Scan for the cell matching the given text and deliver its [x, y] coordinate at center. 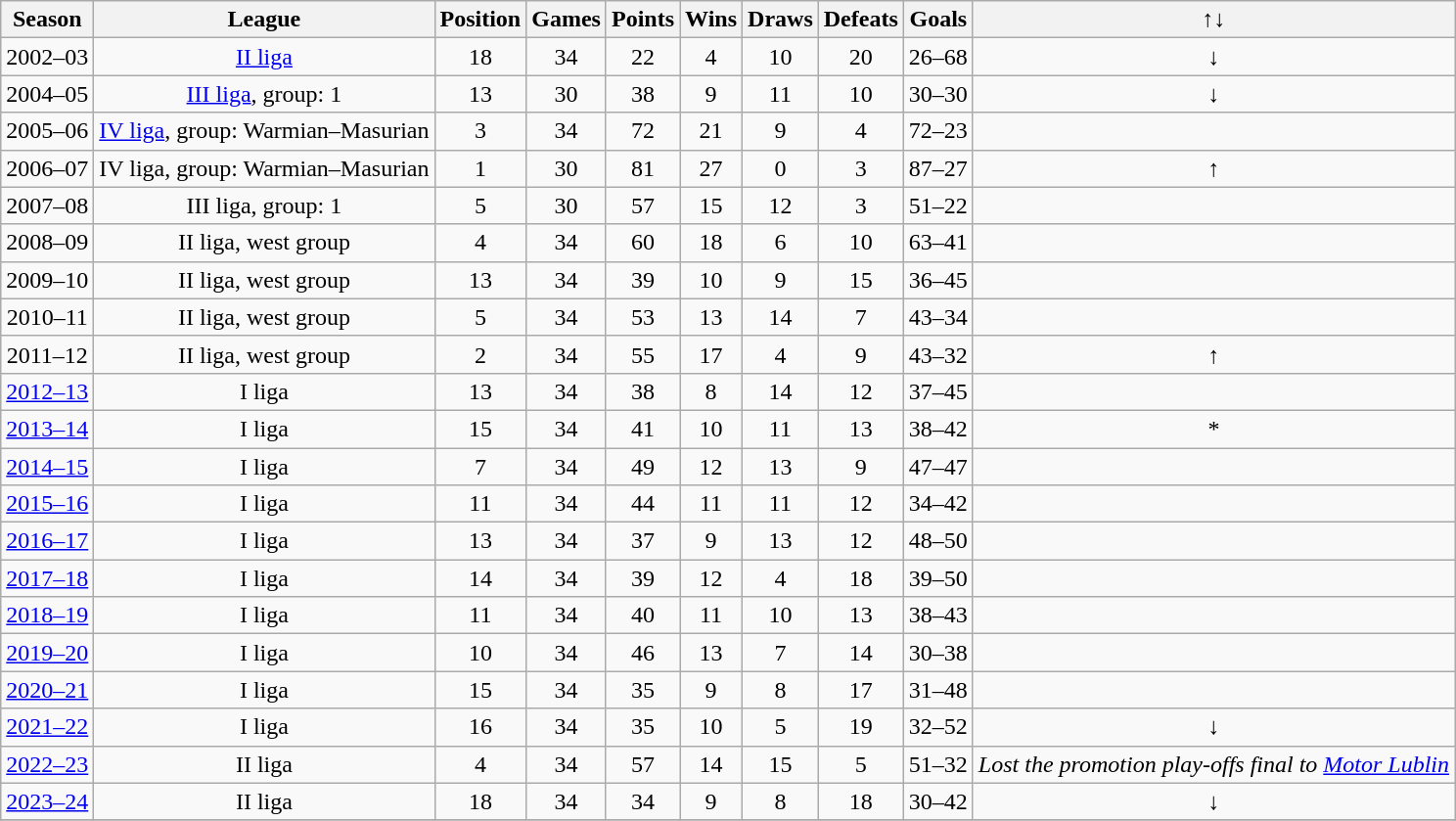
1 [480, 168]
38–43 [937, 616]
44 [642, 504]
Points [642, 20]
2007–08 [47, 205]
2017–18 [47, 578]
31–48 [937, 690]
2022–23 [47, 764]
19 [861, 727]
2014–15 [47, 467]
46 [642, 653]
41 [642, 429]
34–42 [937, 504]
27 [711, 168]
2011–12 [47, 354]
37–45 [937, 391]
Lost the promotion play-offs final to Motor Lublin [1213, 764]
0 [781, 168]
Defeats [861, 20]
21 [711, 131]
2008–09 [47, 243]
30–30 [937, 94]
2002–03 [47, 57]
6 [781, 243]
87–27 [937, 168]
* [1213, 429]
Season [47, 20]
2005–06 [47, 131]
Position [480, 20]
22 [642, 57]
30–38 [937, 653]
2 [480, 354]
53 [642, 317]
48–50 [937, 541]
43–32 [937, 354]
38–42 [937, 429]
Draws [781, 20]
2019–20 [47, 653]
2018–19 [47, 616]
55 [642, 354]
Wins [711, 20]
40 [642, 616]
26–68 [937, 57]
63–41 [937, 243]
Goals [937, 20]
20 [861, 57]
32–52 [937, 727]
2015–16 [47, 504]
39–50 [937, 578]
2016–17 [47, 541]
30–42 [937, 801]
2010–11 [47, 317]
League [264, 20]
2021–22 [47, 727]
72–23 [937, 131]
16 [480, 727]
72 [642, 131]
↑↓ [1213, 20]
51–32 [937, 764]
49 [642, 467]
37 [642, 541]
2009–10 [47, 280]
60 [642, 243]
2020–21 [47, 690]
2006–07 [47, 168]
47–47 [937, 467]
2013–14 [47, 429]
2012–13 [47, 391]
81 [642, 168]
36–45 [937, 280]
2023–24 [47, 801]
43–34 [937, 317]
Games [567, 20]
2004–05 [47, 94]
51–22 [937, 205]
